Return the (X, Y) coordinate for the center point of the cell that contains the specified text.  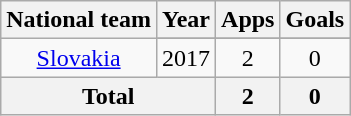
Total (108, 96)
2017 (186, 58)
Year (186, 20)
Slovakia (79, 58)
National team (79, 20)
Apps (248, 20)
Goals (315, 20)
